Find where the given text appears and provide that cell's center as (X, Y) coordinate. 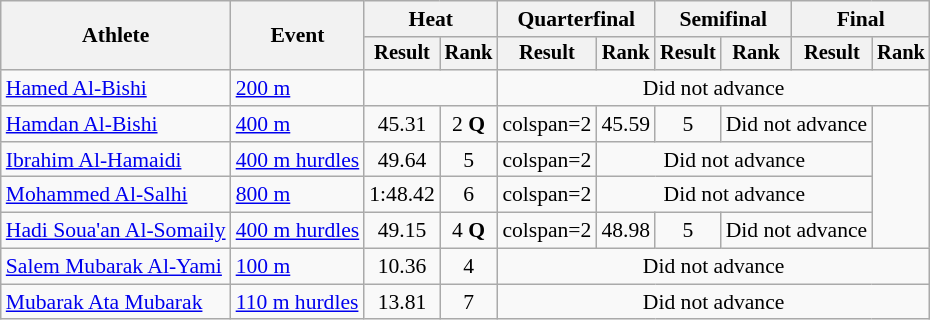
Heat (430, 19)
Final (861, 19)
49.15 (402, 231)
6 (469, 195)
4 Q (469, 231)
Hamed Al-Bishi (116, 88)
13.81 (402, 302)
7 (469, 302)
Semifinal (723, 19)
45.31 (402, 124)
800 m (298, 195)
200 m (298, 88)
10.36 (402, 267)
100 m (298, 267)
Ibrahim Al-Hamaidi (116, 160)
Mohammed Al-Salhi (116, 195)
49.64 (402, 160)
Salem Mubarak Al-Yami (116, 267)
45.59 (626, 124)
Quarterfinal (576, 19)
Athlete (116, 36)
4 (469, 267)
Hamdan Al-Bishi (116, 124)
2 Q (469, 124)
110 m hurdles (298, 302)
400 m (298, 124)
48.98 (626, 231)
Hadi Soua'an Al-Somaily (116, 231)
1:48.42 (402, 195)
Mubarak Ata Mubarak (116, 302)
Event (298, 36)
